Return the [X, Y] coordinate for the center point of the cell that contains the specified text.  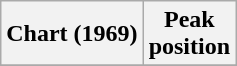
Peakposition [189, 34]
Chart (1969) [72, 34]
